Pinpoint the cell where the given text exists, returning its [x, y] midpoint coordinate. 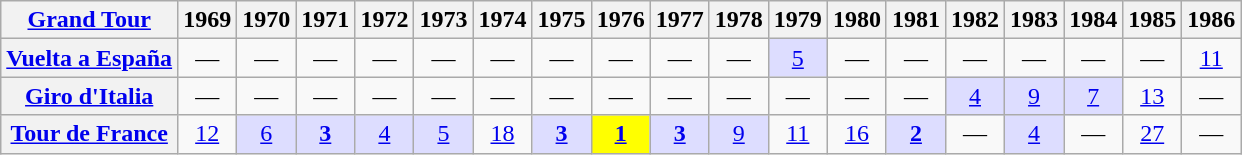
27 [1152, 134]
12 [208, 134]
1979 [798, 20]
1977 [680, 20]
13 [1152, 96]
1986 [1212, 20]
7 [1094, 96]
1983 [1034, 20]
1985 [1152, 20]
Tour de France [90, 134]
1976 [620, 20]
1975 [562, 20]
1970 [266, 20]
1972 [384, 20]
1982 [974, 20]
18 [502, 134]
1981 [916, 20]
6 [266, 134]
1974 [502, 20]
Giro d'Italia [90, 96]
1971 [326, 20]
1973 [444, 20]
Vuelta a España [90, 58]
1984 [1094, 20]
16 [856, 134]
1 [620, 134]
2 [916, 134]
1980 [856, 20]
Grand Tour [90, 20]
1969 [208, 20]
1978 [738, 20]
